Extract the [X, Y] coordinate from the center of the cell holding the provided text.  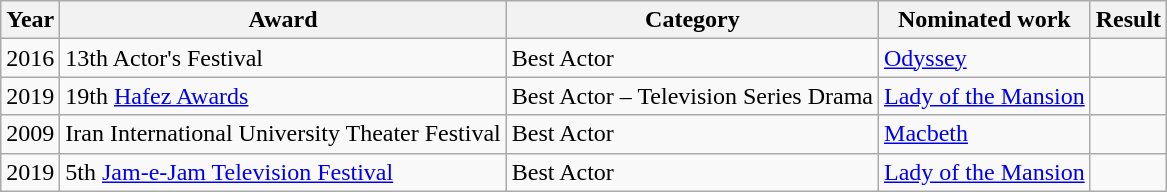
2016 [30, 58]
Nominated work [985, 20]
Result [1128, 20]
13th Actor's Festival [283, 58]
Macbeth [985, 134]
2009 [30, 134]
Odyssey [985, 58]
Award [283, 20]
Category [692, 20]
5th Jam-e-Jam Television Festival [283, 172]
19th Hafez Awards [283, 96]
Iran International University Theater Festival [283, 134]
Best Actor – Television Series Drama [692, 96]
Year [30, 20]
